Scan for the cell matching the given text and deliver its [X, Y] coordinate at center. 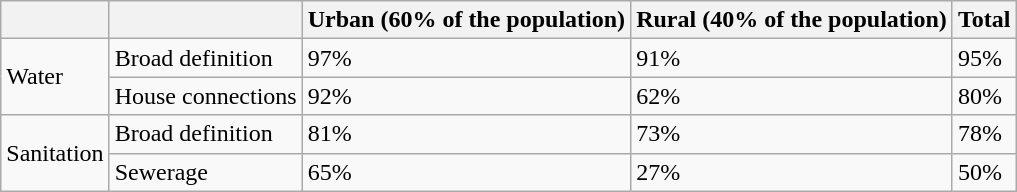
Water [55, 77]
62% [792, 96]
House connections [206, 96]
50% [984, 172]
27% [792, 172]
97% [466, 58]
Urban (60% of the population) [466, 20]
91% [792, 58]
Total [984, 20]
73% [792, 134]
65% [466, 172]
95% [984, 58]
78% [984, 134]
92% [466, 96]
Sanitation [55, 153]
81% [466, 134]
Rural (40% of the population) [792, 20]
Sewerage [206, 172]
80% [984, 96]
